Extract the (x, y) coordinate from the center of the cell holding the provided text.  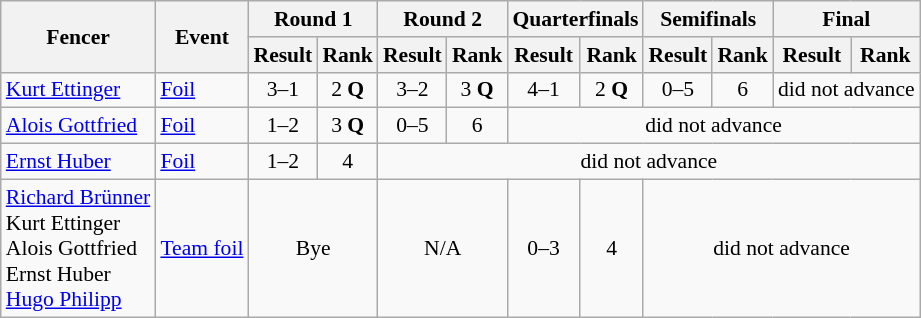
Ernst Huber (78, 162)
Team foil (202, 248)
0–3 (543, 248)
Semifinals (708, 19)
Event (202, 36)
Round 2 (442, 19)
Kurt Ettinger (78, 90)
N/A (442, 248)
3–1 (282, 90)
Richard Brünner Kurt Ettinger Alois Gottfried Ernst Huber Hugo Philipp (78, 248)
Round 1 (312, 19)
4–1 (543, 90)
Fencer (78, 36)
3–2 (412, 90)
Quarterfinals (575, 19)
Final (846, 19)
Alois Gottfried (78, 126)
Bye (312, 248)
